Detect which cell encompasses the target text, then output its (X, Y) center coordinate. 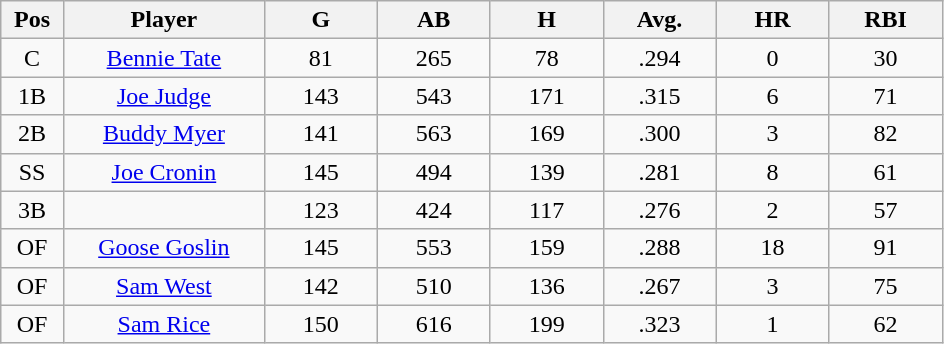
AB (434, 20)
171 (546, 96)
91 (886, 248)
169 (546, 134)
543 (434, 96)
Bennie Tate (164, 58)
Goose Goslin (164, 248)
82 (886, 134)
Pos (32, 20)
C (32, 58)
71 (886, 96)
123 (320, 210)
553 (434, 248)
494 (434, 172)
1 (772, 324)
117 (546, 210)
139 (546, 172)
57 (886, 210)
30 (886, 58)
159 (546, 248)
563 (434, 134)
H (546, 20)
150 (320, 324)
.281 (660, 172)
424 (434, 210)
3B (32, 210)
2 (772, 210)
510 (434, 286)
.315 (660, 96)
Sam West (164, 286)
.276 (660, 210)
136 (546, 286)
143 (320, 96)
142 (320, 286)
.300 (660, 134)
.323 (660, 324)
.267 (660, 286)
Player (164, 20)
18 (772, 248)
78 (546, 58)
8 (772, 172)
Sam Rice (164, 324)
616 (434, 324)
SS (32, 172)
0 (772, 58)
81 (320, 58)
141 (320, 134)
.288 (660, 248)
75 (886, 286)
Joe Cronin (164, 172)
.294 (660, 58)
6 (772, 96)
61 (886, 172)
G (320, 20)
HR (772, 20)
RBI (886, 20)
62 (886, 324)
Buddy Myer (164, 134)
199 (546, 324)
2B (32, 134)
1B (32, 96)
265 (434, 58)
Avg. (660, 20)
Joe Judge (164, 96)
